Locate the cell with the specified text and output its [X, Y] center coordinate. 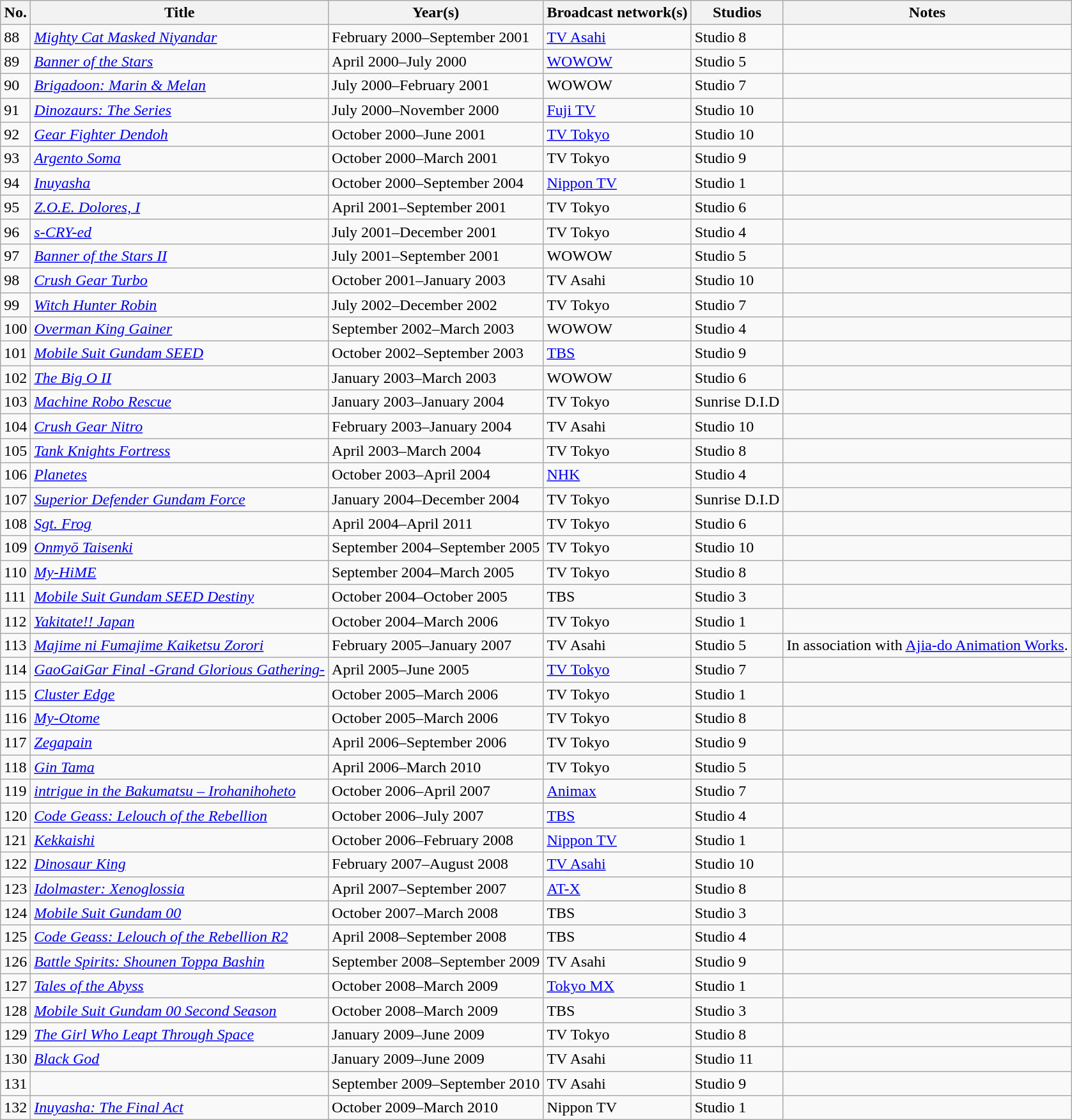
105 [15, 451]
104 [15, 426]
July 2001–December 2001 [436, 231]
92 [15, 134]
Cluster Edge [180, 694]
October 2004–October 2005 [436, 596]
126 [15, 961]
Tokyo MX [618, 986]
130 [15, 1059]
129 [15, 1034]
October 2001–January 2003 [436, 280]
October 2009–March 2010 [436, 1108]
Planetes [180, 475]
Animax [618, 791]
October 2004–March 2006 [436, 621]
117 [15, 743]
Zegapain [180, 743]
September 2008–September 2009 [436, 961]
97 [15, 256]
April 2000–July 2000 [436, 61]
Crush Gear Turbo [180, 280]
April 2004–April 2011 [436, 524]
April 2005–June 2005 [436, 669]
98 [15, 280]
Banner of the Stars [180, 61]
In association with Ajia-do Animation Works. [927, 645]
The Girl Who Leapt Through Space [180, 1034]
July 2002–December 2002 [436, 305]
April 2006–March 2010 [436, 767]
109 [15, 548]
February 2007–August 2008 [436, 864]
My-HiME [180, 572]
October 2006–February 2008 [436, 840]
Banner of the Stars II [180, 256]
October 2000–September 2004 [436, 183]
118 [15, 767]
111 [15, 596]
121 [15, 840]
April 2006–September 2006 [436, 743]
128 [15, 1010]
July 2001–September 2001 [436, 256]
125 [15, 937]
Studios [737, 13]
January 2003–January 2004 [436, 402]
131 [15, 1084]
Machine Robo Rescue [180, 402]
90 [15, 86]
February 2003–January 2004 [436, 426]
120 [15, 816]
100 [15, 329]
Mobile Suit Gundam 00 Second Season [180, 1010]
Overman King Gainer [180, 329]
April 2007–September 2007 [436, 889]
Dinosaur King [180, 864]
Majime ni Fumajime Kaiketsu Zorori [180, 645]
January 2004–December 2004 [436, 499]
99 [15, 305]
Mobile Suit Gundam SEED [180, 354]
Year(s) [436, 13]
88 [15, 37]
96 [15, 231]
Tank Knights Fortress [180, 451]
132 [15, 1108]
NHK [618, 475]
July 2000–February 2001 [436, 86]
95 [15, 207]
Inuyasha [180, 183]
110 [15, 572]
February 2005–January 2007 [436, 645]
Inuyasha: The Final Act [180, 1108]
intrigue in the Bakumatsu – Irohanihoheto [180, 791]
Battle Spirits: Shounen Toppa Bashin [180, 961]
Studio 11 [737, 1059]
Gear Fighter Dendoh [180, 134]
119 [15, 791]
October 2006–July 2007 [436, 816]
October 2000–March 2001 [436, 159]
Tales of the Abyss [180, 986]
102 [15, 378]
September 2004–March 2005 [436, 572]
124 [15, 913]
112 [15, 621]
February 2000–September 2001 [436, 37]
113 [15, 645]
Black God [180, 1059]
s-CRY-ed [180, 231]
Z.O.E. Dolores, I [180, 207]
Sgt. Frog [180, 524]
Witch Hunter Robin [180, 305]
April 2003–March 2004 [436, 451]
October 2007–March 2008 [436, 913]
Yakitate!! Japan [180, 621]
Crush Gear Nitro [180, 426]
Mobile Suit Gundam SEED Destiny [180, 596]
April 2008–September 2008 [436, 937]
October 2002–September 2003 [436, 354]
No. [15, 13]
116 [15, 719]
January 2003–March 2003 [436, 378]
My-Otome [180, 719]
GaoGaiGar Final -Grand Glorious Gathering- [180, 669]
94 [15, 183]
103 [15, 402]
September 2002–March 2003 [436, 329]
AT-X [618, 889]
Code Geass: Lelouch of the Rebellion R2 [180, 937]
Superior Defender Gundam Force [180, 499]
Kekkaishi [180, 840]
122 [15, 864]
107 [15, 499]
115 [15, 694]
101 [15, 354]
April 2001–September 2001 [436, 207]
July 2000–November 2000 [436, 110]
Dinozaurs: The Series [180, 110]
114 [15, 669]
108 [15, 524]
The Big O II [180, 378]
89 [15, 61]
Fuji TV [618, 110]
October 2003–April 2004 [436, 475]
September 2004–September 2005 [436, 548]
Mobile Suit Gundam 00 [180, 913]
October 2006–April 2007 [436, 791]
127 [15, 986]
September 2009–September 2010 [436, 1084]
October 2000–June 2001 [436, 134]
106 [15, 475]
Idolmaster: Xenoglossia [180, 889]
Mighty Cat Masked Niyandar [180, 37]
Onmyō Taisenki [180, 548]
Title [180, 13]
123 [15, 889]
Broadcast network(s) [618, 13]
91 [15, 110]
Brigadoon: Marin & Melan [180, 86]
Notes [927, 13]
Code Geass: Lelouch of the Rebellion [180, 816]
Argento Soma [180, 159]
93 [15, 159]
Gin Tama [180, 767]
